Return the (X, Y) coordinate for the center point of the cell that contains the specified text.  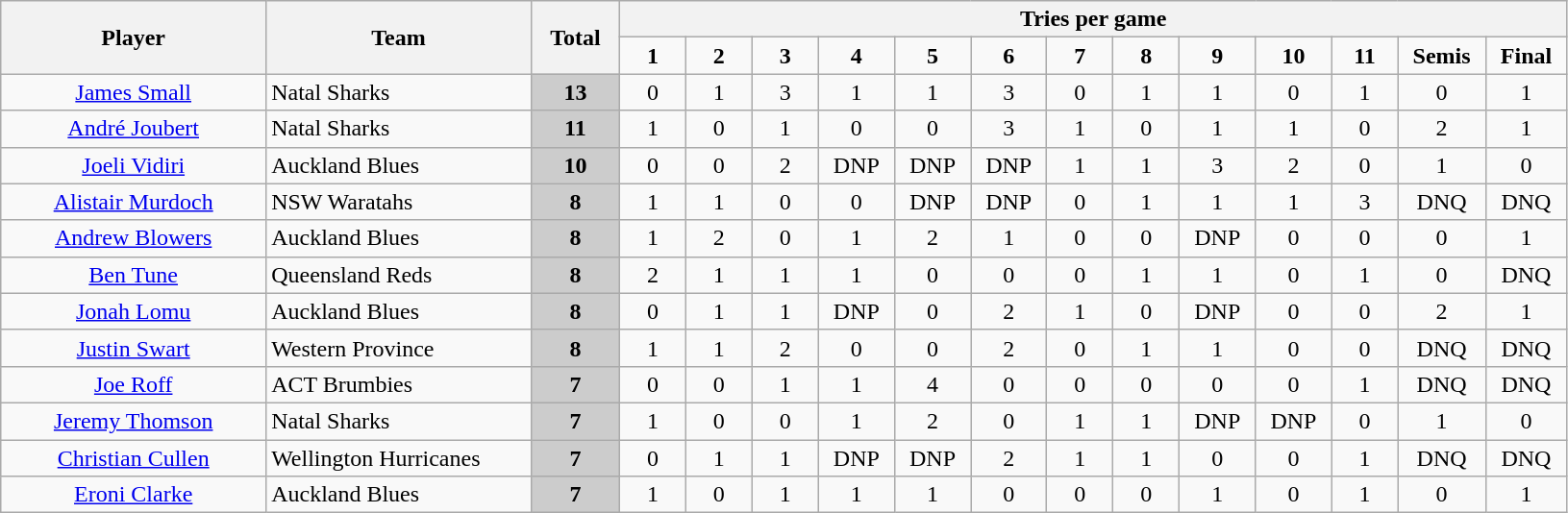
5 (933, 56)
Eroni Clarke (134, 495)
Western Province (399, 348)
Jonah Lomu (134, 311)
Andrew Blowers (134, 238)
Team (399, 37)
Jeremy Thomson (134, 421)
Total (575, 37)
Joeli Vidiri (134, 165)
James Small (134, 92)
Christian Cullen (134, 458)
13 (575, 92)
9 (1217, 56)
Wellington Hurricanes (399, 458)
André Joubert (134, 129)
Player (134, 37)
Justin Swart (134, 348)
Queensland Reds (399, 275)
Final (1527, 56)
Alistair Murdoch (134, 202)
6 (1009, 56)
Tries per game (1092, 19)
Semis (1442, 56)
NSW Waratahs (399, 202)
ACT Brumbies (399, 384)
Joe Roff (134, 384)
Ben Tune (134, 275)
